Find where the given text appears and provide that cell's center as [x, y] coordinate. 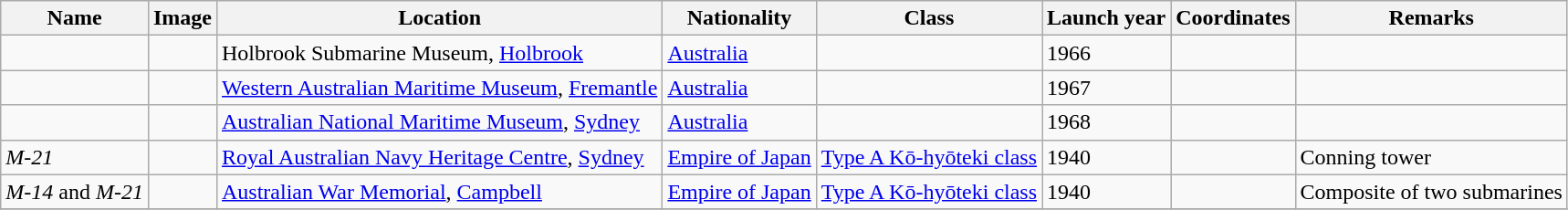
Coordinates [1233, 18]
M-21 [75, 157]
Royal Australian Navy Heritage Centre, Sydney [439, 157]
Australian National Maritime Museum, Sydney [439, 122]
Conning tower [1431, 157]
Australian War Memorial, Campbell [439, 192]
1967 [1106, 88]
Class [929, 18]
Holbrook Submarine Museum, Holbrook [439, 53]
Image [183, 18]
Location [439, 18]
1966 [1106, 53]
Launch year [1106, 18]
Name [75, 18]
Composite of two submarines [1431, 192]
Western Australian Maritime Museum, Fremantle [439, 88]
Nationality [739, 18]
M-14 and M-21 [75, 192]
1968 [1106, 122]
Remarks [1431, 18]
